Return the [x, y] coordinate for the center point of the cell that contains the specified text.  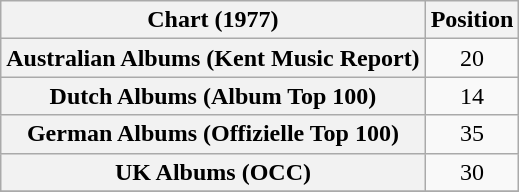
35 [472, 134]
Dutch Albums (Album Top 100) [213, 96]
UK Albums (OCC) [213, 172]
Position [472, 20]
14 [472, 96]
Australian Albums (Kent Music Report) [213, 58]
Chart (1977) [213, 20]
20 [472, 58]
30 [472, 172]
German Albums (Offizielle Top 100) [213, 134]
